For the text-containing cell, return its midpoint in (x, y) coordinate format. 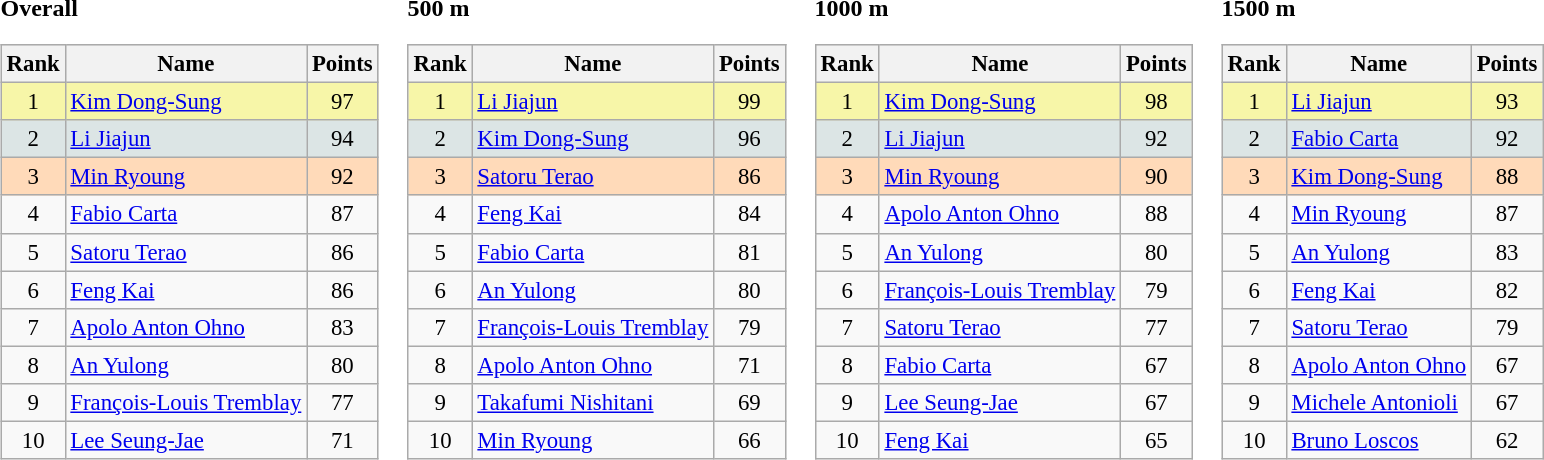
81 (750, 252)
62 (1506, 440)
82 (1506, 290)
Takafumi Nishitani (593, 402)
69 (750, 402)
65 (1156, 440)
97 (342, 102)
Bruno Loscos (1378, 440)
66 (750, 440)
90 (1156, 177)
98 (1156, 102)
96 (750, 139)
94 (342, 139)
93 (1506, 102)
99 (750, 102)
Michele Antonioli (1378, 402)
84 (750, 214)
